Pinpoint the cell where the given text exists, returning its (x, y) midpoint coordinate. 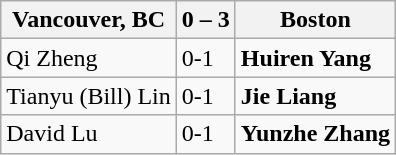
Tianyu (Bill) Lin (89, 96)
Huiren Yang (315, 58)
Jie Liang (315, 96)
David Lu (89, 134)
0 – 3 (206, 20)
Qi Zheng (89, 58)
Yunzhe Zhang (315, 134)
Boston (315, 20)
Vancouver, BC (89, 20)
